Return [x, y] of the center of cell containing provided text 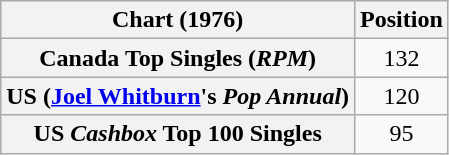
US (Joel Whitburn's Pop Annual) [178, 96]
Canada Top Singles (RPM) [178, 58]
US Cashbox Top 100 Singles [178, 134]
Position [402, 20]
120 [402, 96]
95 [402, 134]
Chart (1976) [178, 20]
132 [402, 58]
